Capture the cell that displays the provided text and extract its (X, Y) central coordinate. 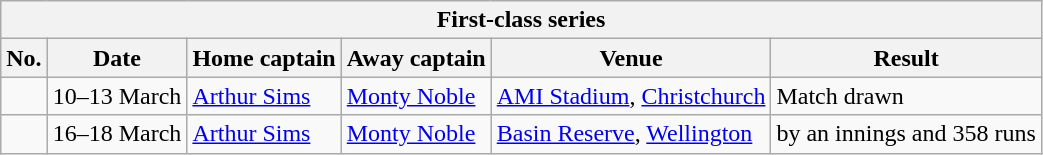
First-class series (522, 20)
by an innings and 358 runs (906, 134)
Match drawn (906, 96)
Result (906, 58)
No. (24, 58)
Date (117, 58)
Away captain (416, 58)
16–18 March (117, 134)
Home captain (264, 58)
10–13 March (117, 96)
AMI Stadium, Christchurch (631, 96)
Venue (631, 58)
Basin Reserve, Wellington (631, 134)
